Search for the cell housing the specified text and yield its (X, Y) center coordinate. 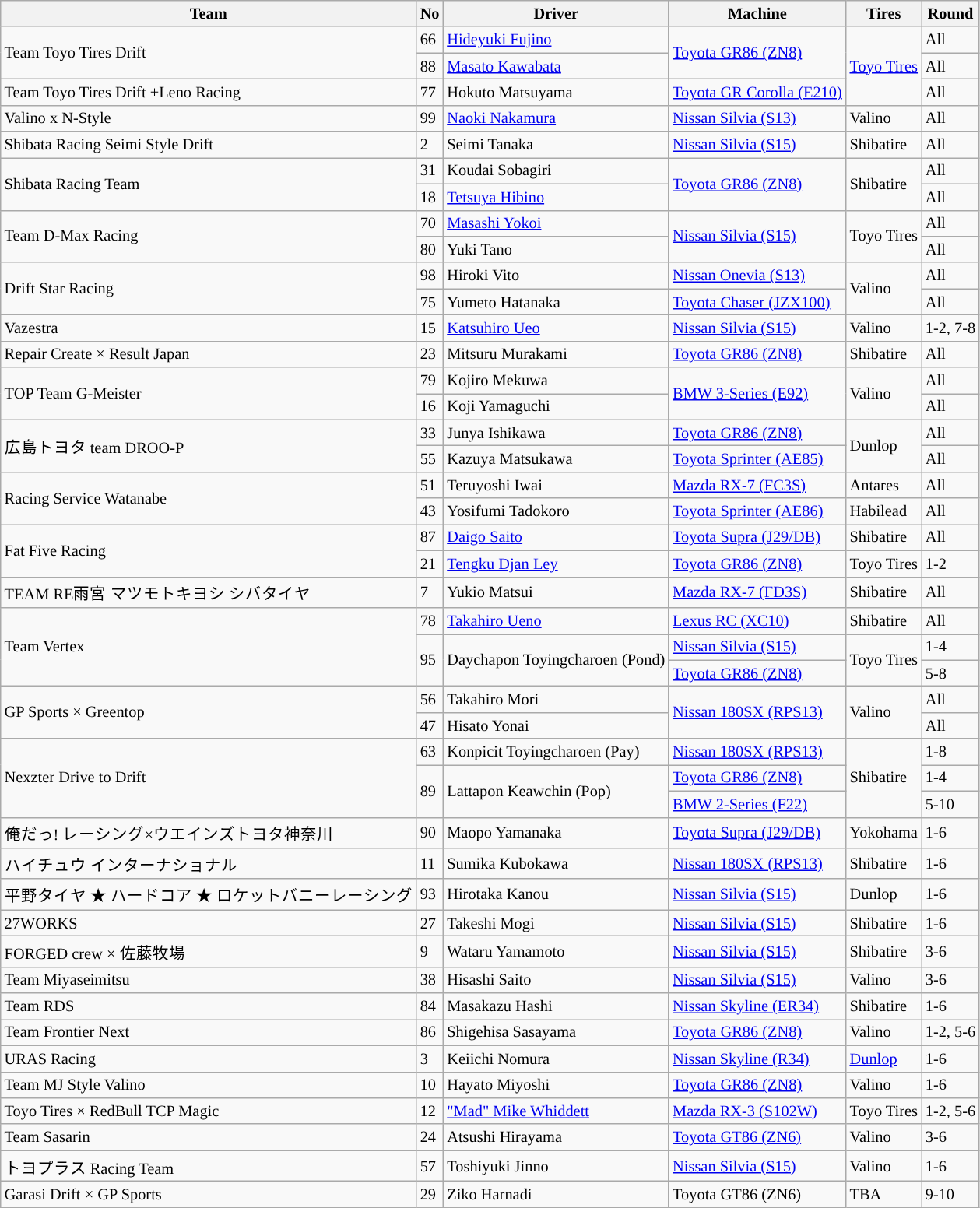
Masakazu Hashi (556, 1006)
55 (430, 458)
15 (430, 328)
Vazestra (209, 328)
93 (430, 894)
Katsuhiro Ueo (556, 328)
Nissan Onevia (S13) (757, 276)
GP Sports × Greentop (209, 711)
Keiichi Nomura (556, 1059)
TBA (884, 1194)
Tengku Djan Ley (556, 564)
98 (430, 276)
Team MJ Style Valino (209, 1085)
16 (430, 406)
Daigo Saito (556, 537)
75 (430, 302)
1-8 (950, 752)
Hisato Yonai (556, 725)
Koji Yamaguchi (556, 406)
広島トヨタ team DROO-P (209, 445)
Lexus RC (XC10) (757, 620)
Takahiro Mori (556, 699)
10 (430, 1085)
87 (430, 537)
Atsushi Hirayama (556, 1137)
63 (430, 752)
Ziko Harnadi (556, 1194)
Hisashi Saito (556, 980)
Toshiyuki Jinno (556, 1166)
Nexzter Drive to Drift (209, 778)
77 (430, 92)
95 (430, 660)
Hiroki Vito (556, 276)
Toyota Sprinter (AE86) (757, 511)
99 (430, 118)
Maopo Yamanaka (556, 833)
Takeshi Mogi (556, 923)
Valino x N-Style (209, 118)
Kazuya Matsukawa (556, 458)
Mazda RX-3 (S102W) (757, 1111)
No (430, 13)
2 (430, 145)
12 (430, 1111)
Drift Star Racing (209, 288)
Team RDS (209, 1006)
Yosifumi Tadokoro (556, 511)
18 (430, 197)
Team Toyo Tires Drift (209, 53)
俺だっ! レーシング×ウエインズトヨタ神奈川 (209, 833)
Toyota GR Corolla (E210) (757, 92)
21 (430, 564)
38 (430, 980)
Tires (884, 13)
FORGED crew × 佐藤牧場 (209, 951)
5-10 (950, 804)
43 (430, 511)
90 (430, 833)
Kojiro Mekuwa (556, 381)
Team Vertex (209, 646)
Seimi Tanaka (556, 145)
Hokuto Matsuyama (556, 92)
Team (209, 13)
Team D-Max Racing (209, 237)
"Mad" Mike Whiddett (556, 1111)
TOP Team G-Meister (209, 394)
56 (430, 699)
Nissan Skyline (R34) (757, 1059)
9 (430, 951)
29 (430, 1194)
Toyo Tires × RedBull TCP Magic (209, 1111)
Teruyoshi Iwai (556, 485)
Lattapon Keawchin (Pop) (556, 791)
Hayato Miyoshi (556, 1085)
88 (430, 66)
Koudai Sobagiri (556, 170)
Konpicit Toyingcharoen (Pay) (556, 752)
Mazda RX-7 (FC3S) (757, 485)
Team Toyo Tires Drift +Leno Racing (209, 92)
Takahiro Ueno (556, 620)
Repair Create × Result Japan (209, 354)
Shibata Racing Team (209, 184)
Yuki Tano (556, 249)
ハイチュウ インターナショナル (209, 863)
23 (430, 354)
Racing Service Watanabe (209, 498)
47 (430, 725)
Masashi Yokoi (556, 223)
Garasi Drift × GP Sports (209, 1194)
80 (430, 249)
Mitsuru Murakami (556, 354)
Hideyuki Fujino (556, 40)
トヨプラス Racing Team (209, 1166)
79 (430, 381)
Shigehisa Sasayama (556, 1032)
86 (430, 1032)
BMW 3-Series (E92) (757, 394)
Team Miyaseimitsu (209, 980)
Machine (757, 13)
Driver (556, 13)
Masato Kawabata (556, 66)
24 (430, 1137)
Naoki Nakamura (556, 118)
Wataru Yamamoto (556, 951)
Junya Ishikawa (556, 433)
Yukio Matsui (556, 592)
Nissan Skyline (ER34) (757, 1006)
70 (430, 223)
27WORKS (209, 923)
Tetsuya Hibino (556, 197)
Mazda RX-7 (FD3S) (757, 592)
78 (430, 620)
1-2, 7-8 (950, 328)
5-8 (950, 673)
31 (430, 170)
84 (430, 1006)
URAS Racing (209, 1059)
33 (430, 433)
TEAM RE雨宮 マツモトキヨシ シバタイヤ (209, 592)
Hirotaka Kanou (556, 894)
Antares (884, 485)
Toyota Sprinter (AE85) (757, 458)
BMW 2-Series (F22) (757, 804)
27 (430, 923)
Shibata Racing Seimi Style Drift (209, 145)
3 (430, 1059)
57 (430, 1166)
51 (430, 485)
11 (430, 863)
7 (430, 592)
Toyota Chaser (JZX100) (757, 302)
Team Frontier Next (209, 1032)
Yokohama (884, 833)
Round (950, 13)
Nissan Silvia (S13) (757, 118)
Daychapon Toyingcharoen (Pond) (556, 660)
66 (430, 40)
Team Sasarin (209, 1137)
9-10 (950, 1194)
1-2 (950, 564)
平野タイヤ ★ ハードコア ★ ロケットバニーレーシング (209, 894)
Fat Five Racing (209, 550)
89 (430, 791)
Habilead (884, 511)
Sumika Kubokawa (556, 863)
Yumeto Hatanaka (556, 302)
